Determine the (x, y) coordinate at the center of the cell enclosing the given text.  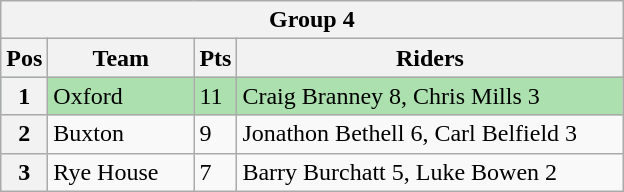
Jonathon Bethell 6, Carl Belfield 3 (430, 134)
9 (216, 134)
Pos (24, 58)
3 (24, 172)
Team (121, 58)
11 (216, 96)
7 (216, 172)
Riders (430, 58)
Rye House (121, 172)
2 (24, 134)
Buxton (121, 134)
Group 4 (312, 20)
Oxford (121, 96)
Craig Branney 8, Chris Mills 3 (430, 96)
Pts (216, 58)
1 (24, 96)
Barry Burchatt 5, Luke Bowen 2 (430, 172)
